Determine the (x, y) coordinate at the center of the cell enclosing the given text.  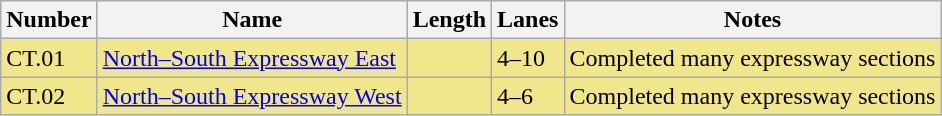
North–South Expressway East (252, 58)
Length (449, 20)
CT.02 (49, 96)
Number (49, 20)
4–6 (528, 96)
North–South Expressway West (252, 96)
Lanes (528, 20)
Name (252, 20)
Notes (752, 20)
CT.01 (49, 58)
4–10 (528, 58)
